Determine the (x, y) coordinate at the center of the cell enclosing the given text.  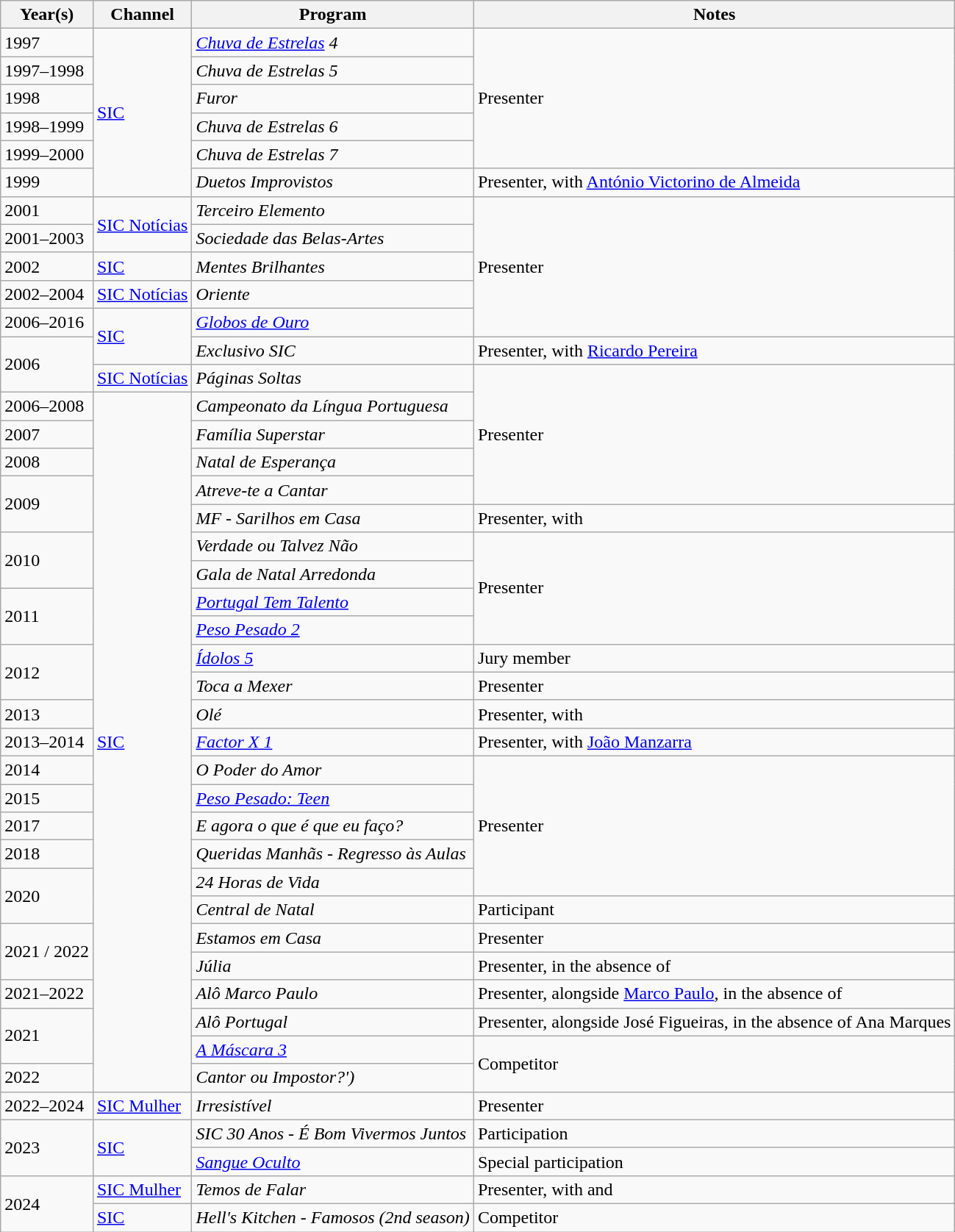
2009 (47, 504)
Cantor ou Impostor?') (332, 1078)
E agora o que é que eu faço? (332, 826)
Presenter, alongside José Figueiras, in the absence of Ana Marques (715, 1022)
2006–2016 (47, 322)
2007 (47, 434)
2021 (47, 1036)
Notes (715, 15)
2023 (47, 1147)
2013 (47, 714)
Exclusivo SIC (332, 351)
Ídolos 5 (332, 658)
2022–2024 (47, 1106)
2012 (47, 672)
Alô Marco Paulo (332, 994)
Temos de Falar (332, 1189)
Toca a Mexer (332, 686)
Chuva de Estrelas 4 (332, 43)
1997–1998 (47, 71)
Alô Portugal (332, 1022)
2021–2022 (47, 994)
Participation (715, 1133)
Júlia (332, 966)
Jury member (715, 658)
Gala de Natal Arredonda (332, 574)
2018 (47, 854)
Presenter, with António Victorino de Almeida (715, 182)
2001–2003 (47, 238)
Globos de Ouro (332, 322)
SIC 30 Anos - É Bom Vivermos Juntos (332, 1133)
2006 (47, 365)
Terceiro Elemento (332, 210)
2017 (47, 826)
Oriente (332, 294)
2024 (47, 1203)
Program (332, 15)
2013–2014 (47, 742)
Year(s) (47, 15)
Special participation (715, 1161)
Presenter, with and (715, 1189)
Mentes Brilhantes (332, 266)
Chuva de Estrelas 7 (332, 154)
2011 (47, 616)
A Máscara 3 (332, 1050)
Presenter, in the absence of (715, 966)
Irresistível (332, 1106)
Queridas Manhãs - Regresso às Aulas (332, 854)
O Poder do Amor (332, 770)
Duetos Improvistos (332, 182)
Sangue Oculto (332, 1161)
Channel (142, 15)
Estamos em Casa (332, 938)
Presenter, with Ricardo Pereira (715, 351)
2002–2004 (47, 294)
1999–2000 (47, 154)
1999 (47, 182)
2022 (47, 1078)
2010 (47, 560)
Participant (715, 910)
2014 (47, 770)
Família Superstar (332, 434)
2015 (47, 798)
Natal de Esperança (332, 462)
Hell's Kitchen - Famosos (2nd season) (332, 1217)
1997 (47, 43)
Chuva de Estrelas 6 (332, 126)
Olé (332, 714)
Sociedade das Belas-Artes (332, 238)
Chuva de Estrelas 5 (332, 71)
Verdade ou Talvez Não (332, 546)
2020 (47, 896)
Presenter, with João Manzarra (715, 742)
MF - Sarilhos em Casa (332, 518)
1998 (47, 99)
2006–2008 (47, 407)
Páginas Soltas (332, 379)
2002 (47, 266)
Central de Natal (332, 910)
Peso Pesado: Teen (332, 798)
2008 (47, 462)
Presenter, alongside Marco Paulo, in the absence of (715, 994)
Furor (332, 99)
Campeonato da Língua Portuguesa (332, 407)
1998–1999 (47, 126)
2021 / 2022 (47, 952)
24 Horas de Vida (332, 882)
Peso Pesado 2 (332, 630)
Atreve-te a Cantar (332, 490)
2001 (47, 210)
Factor X 1 (332, 742)
Portugal Tem Talento (332, 602)
